Pinpoint the cell where the given text exists, returning its (X, Y) midpoint coordinate. 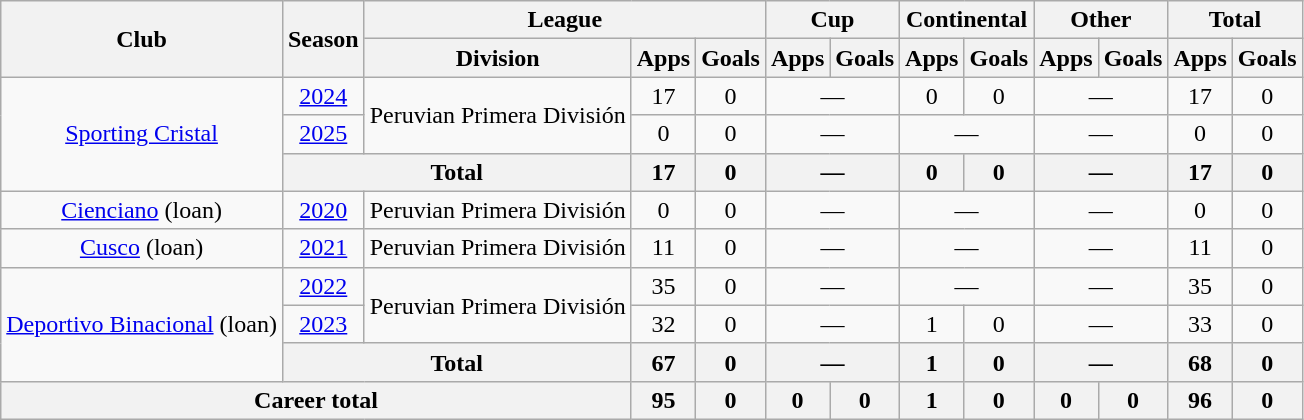
68 (1200, 362)
Career total (316, 400)
Sporting Cristal (142, 134)
2023 (323, 324)
Cup (832, 20)
95 (663, 400)
2020 (323, 210)
2022 (323, 286)
32 (663, 324)
2025 (323, 134)
67 (663, 362)
96 (1200, 400)
2024 (323, 96)
Continental (967, 20)
Club (142, 39)
Other (1101, 20)
League (564, 20)
Cienciano (loan) (142, 210)
2021 (323, 248)
Deportivo Binacional (loan) (142, 324)
Division (498, 58)
Cusco (loan) (142, 248)
33 (1200, 324)
Season (323, 39)
